Provide the [X, Y] coordinate of the cell's center where the given text is located.  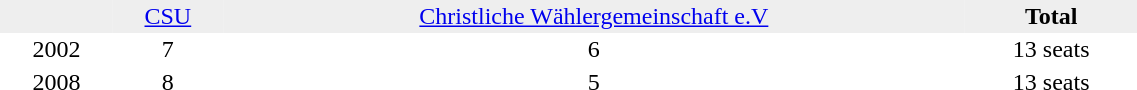
2002 [56, 50]
7 [168, 50]
6 [594, 50]
CSU [168, 16]
Christliche Wählergemeinschaft e.V [594, 16]
